Locate the cell with the specified text and output its (X, Y) center coordinate. 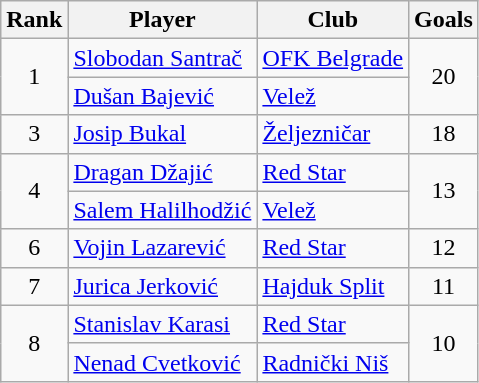
Club (333, 20)
OFK Belgrade (333, 58)
6 (34, 248)
7 (34, 286)
12 (444, 248)
Salem Halilhodžić (162, 210)
Vojin Lazarević (162, 248)
Radnički Niš (333, 362)
13 (444, 191)
11 (444, 286)
Dragan Džajić (162, 172)
20 (444, 77)
Slobodan Santrač (162, 58)
Stanislav Karasi (162, 324)
Nenad Cvetković (162, 362)
18 (444, 134)
Player (162, 20)
Rank (34, 20)
Hajduk Split (333, 286)
8 (34, 343)
1 (34, 77)
Josip Bukal (162, 134)
Dušan Bajević (162, 96)
Željezničar (333, 134)
Goals (444, 20)
Jurica Jerković (162, 286)
3 (34, 134)
10 (444, 343)
4 (34, 191)
